Return the (x, y) coordinate for the center point of the cell that contains the specified text.  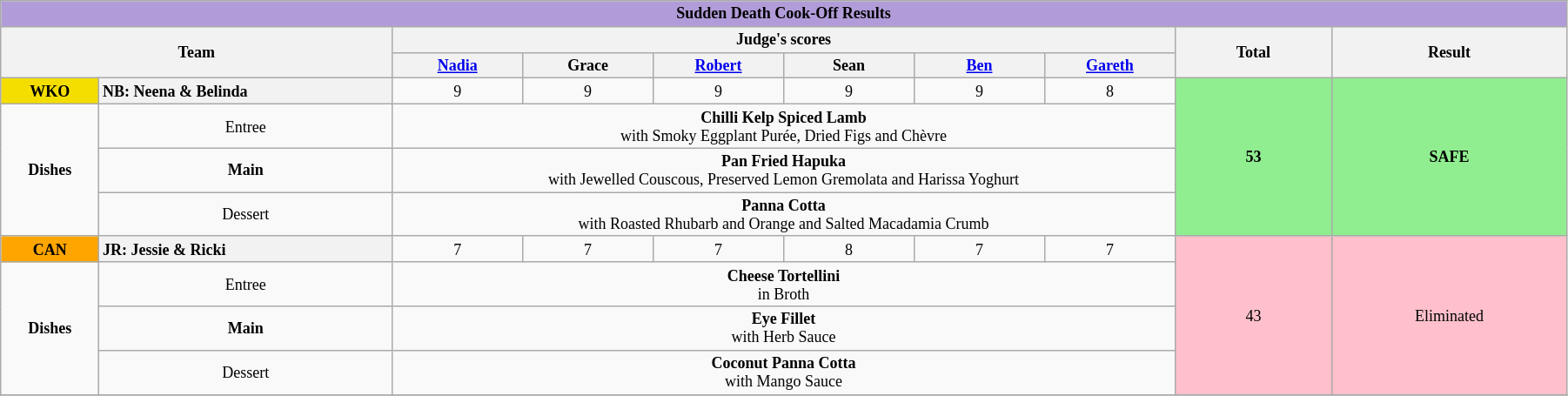
Sudden Death Cook-Off Results (784, 14)
Eliminated (1449, 315)
Nadia (458, 65)
NB: Neena & Belinda (245, 91)
Eye Filletwith Herb Sauce (784, 329)
Cheese Tortellini in Broth (784, 284)
JR: Jessie & Ricki (245, 249)
53 (1253, 158)
Judge's scores (784, 39)
Gareth (1109, 65)
Grace (588, 65)
Sean (849, 65)
Pan Fried Hapukawith Jewelled Couscous, Preserved Lemon Gremolata and Harissa Yoghurt (784, 171)
Ben (979, 65)
Chilli Kelp Spiced Lambwith Smoky Eggplant Purée, Dried Figs and Chèvre (784, 125)
Robert (719, 65)
CAN (50, 249)
Team (197, 52)
43 (1253, 315)
Result (1449, 52)
Panna Cottawith Roasted Rhubarb and Orange and Salted Macadamia Crumb (784, 214)
Total (1253, 52)
WKO (50, 91)
Coconut Panna Cottawith Mango Sauce (784, 373)
SAFE (1449, 158)
